Extract the [x, y] coordinate from the center of the cell holding the provided text.  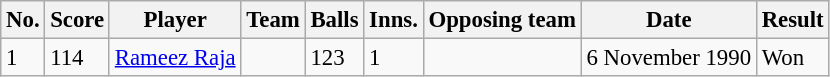
Player [174, 20]
No. [23, 20]
Rameez Raja [174, 58]
Score [78, 20]
Balls [334, 20]
Team [273, 20]
6 November 1990 [668, 58]
Won [792, 58]
Opposing team [502, 20]
Result [792, 20]
Date [668, 20]
Inns. [394, 20]
123 [334, 58]
114 [78, 58]
